Scan for the cell matching the given text and deliver its (x, y) coordinate at center. 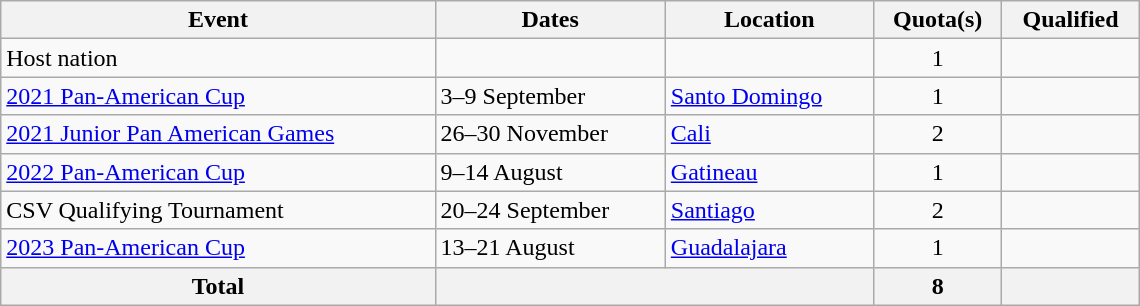
Location (769, 20)
Santiago (769, 210)
Qualified (1070, 20)
8 (938, 286)
Cali (769, 134)
Host nation (218, 58)
2021 Pan-American Cup (218, 96)
20–24 September (550, 210)
Dates (550, 20)
Event (218, 20)
Santo Domingo (769, 96)
Quota(s) (938, 20)
2021 Junior Pan American Games (218, 134)
Total (218, 286)
CSV Qualifying Tournament (218, 210)
Guadalajara (769, 248)
26–30 November (550, 134)
13–21 August (550, 248)
Gatineau (769, 172)
2023 Pan-American Cup (218, 248)
3–9 September (550, 96)
2022 Pan-American Cup (218, 172)
9–14 August (550, 172)
